Return [x, y] of the center of cell containing provided text 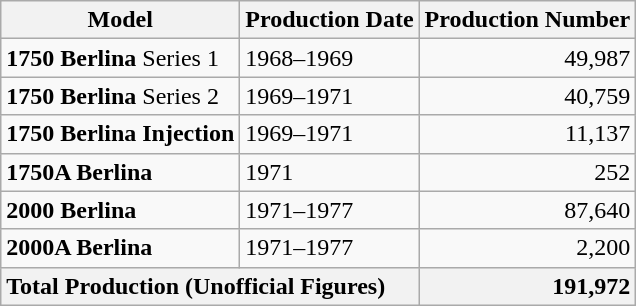
49,987 [528, 58]
Total Production (Unofficial Figures) [210, 286]
11,137 [528, 134]
Model [120, 20]
2000 Berlina [120, 210]
1750 Berlina Series 1 [120, 58]
2,200 [528, 248]
40,759 [528, 96]
87,640 [528, 210]
1750 Berlina Injection [120, 134]
Production Number [528, 20]
252 [528, 172]
1750A Berlina [120, 172]
1750 Berlina Series 2 [120, 96]
191,972 [528, 286]
1971 [330, 172]
2000A Berlina [120, 248]
1968–1969 [330, 58]
Production Date [330, 20]
